Provide the (X, Y) coordinate of the cell's center where the given text is located.  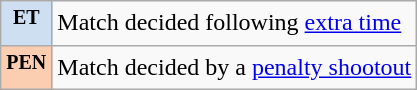
ET (26, 24)
Match decided by a penalty shootout (234, 68)
PEN (26, 68)
Match decided following extra time (234, 24)
